Determine the [X, Y] coordinate at the center of the cell enclosing the given text.  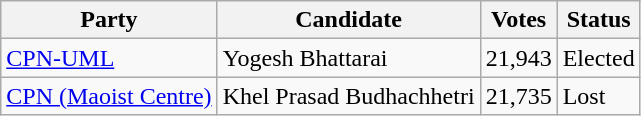
Khel Prasad Budhachhetri [348, 96]
Lost [598, 96]
Party [109, 20]
21,943 [518, 58]
Candidate [348, 20]
CPN (Maoist Centre) [109, 96]
21,735 [518, 96]
Elected [598, 58]
Yogesh Bhattarai [348, 58]
Status [598, 20]
Votes [518, 20]
CPN-UML [109, 58]
